Determine the [X, Y] coordinate at the center of the cell enclosing the given text.  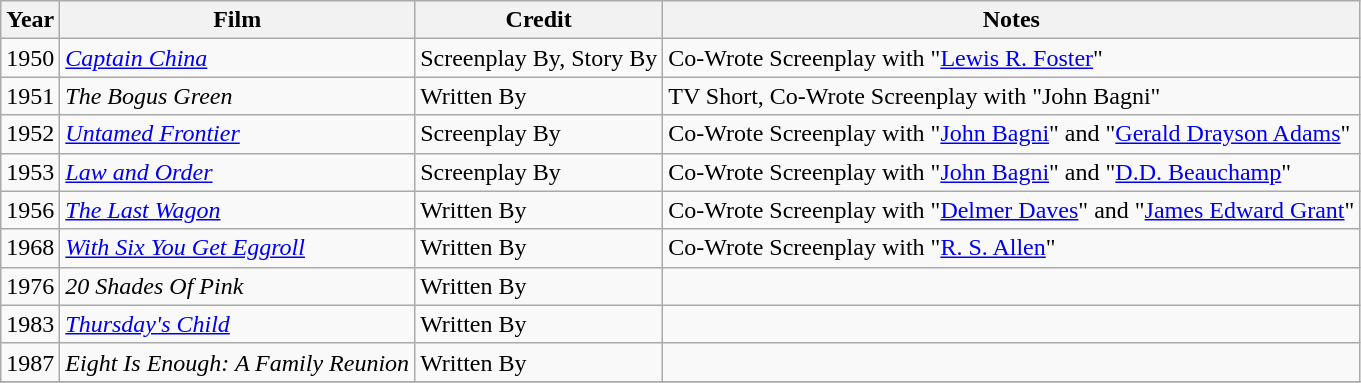
1956 [30, 210]
Co-Wrote Screenplay with "Lewis R. Foster" [1012, 58]
TV Short, Co-Wrote Screenplay with "John Bagni" [1012, 96]
With Six You Get Eggroll [238, 248]
The Last Wagon [238, 210]
1950 [30, 58]
Credit [539, 20]
Untamed Frontier [238, 134]
1953 [30, 172]
Film [238, 20]
Captain China [238, 58]
1987 [30, 362]
The Bogus Green [238, 96]
Eight Is Enough: A Family Reunion [238, 362]
1952 [30, 134]
Co-Wrote Screenplay with "R. S. Allen" [1012, 248]
Co-Wrote Screenplay with "John Bagni" and "Gerald Drayson Adams" [1012, 134]
20 Shades Of Pink [238, 286]
Co-Wrote Screenplay with "Delmer Daves" and "James Edward Grant" [1012, 210]
Screenplay By, Story By [539, 58]
1983 [30, 324]
1951 [30, 96]
Notes [1012, 20]
Law and Order [238, 172]
Co-Wrote Screenplay with "John Bagni" and "D.D. Beauchamp" [1012, 172]
Thursday's Child [238, 324]
1968 [30, 248]
1976 [30, 286]
Year [30, 20]
